Find where the given text appears and provide that cell's center as (X, Y) coordinate. 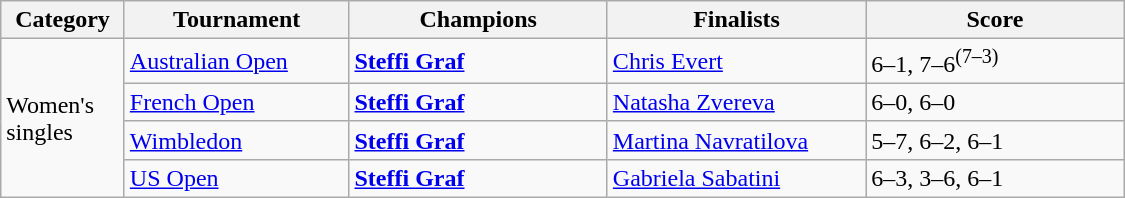
Wimbledon (236, 140)
Tournament (236, 20)
Gabriela Sabatini (736, 178)
6–0, 6–0 (995, 102)
5–7, 6–2, 6–1 (995, 140)
US Open (236, 178)
Finalists (736, 20)
6–3, 3–6, 6–1 (995, 178)
Chris Evert (736, 62)
6–1, 7–6(7–3) (995, 62)
Natasha Zvereva (736, 102)
Category (63, 20)
Martina Navratilova (736, 140)
Score (995, 20)
French Open (236, 102)
Champions (478, 20)
Australian Open (236, 62)
Women'ssingles (63, 118)
